Pinpoint the cell where the given text exists, returning its [X, Y] midpoint coordinate. 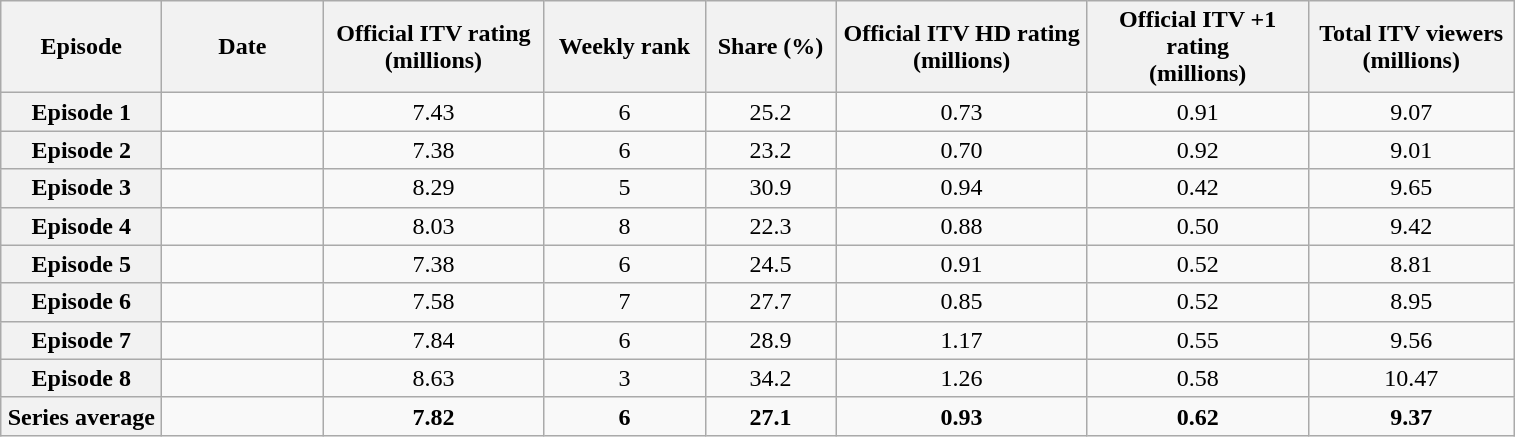
7.84 [434, 340]
Episode 3 [82, 188]
8.63 [434, 378]
Official ITV rating(millions) [434, 47]
27.1 [770, 416]
Episode 5 [82, 264]
3 [624, 378]
9.65 [1411, 188]
Episode 7 [82, 340]
7.43 [434, 112]
Series average [82, 416]
7 [624, 302]
8.81 [1411, 264]
7.82 [434, 416]
8 [624, 226]
Official ITV HD rating(millions) [962, 47]
Episode 8 [82, 378]
9.56 [1411, 340]
23.2 [770, 150]
0.62 [1198, 416]
22.3 [770, 226]
7.58 [434, 302]
Episode 6 [82, 302]
Date [242, 47]
0.42 [1198, 188]
Total ITV viewers (millions) [1411, 47]
5 [624, 188]
Episode 2 [82, 150]
Share (%) [770, 47]
0.58 [1198, 378]
0.94 [962, 188]
30.9 [770, 188]
10.47 [1411, 378]
1.17 [962, 340]
1.26 [962, 378]
Official ITV +1 rating(millions) [1198, 47]
9.07 [1411, 112]
9.01 [1411, 150]
9.42 [1411, 226]
28.9 [770, 340]
25.2 [770, 112]
0.88 [962, 226]
0.50 [1198, 226]
0.70 [962, 150]
8.95 [1411, 302]
0.85 [962, 302]
8.03 [434, 226]
Weekly rank [624, 47]
0.92 [1198, 150]
8.29 [434, 188]
0.93 [962, 416]
0.55 [1198, 340]
Episode [82, 47]
0.73 [962, 112]
34.2 [770, 378]
27.7 [770, 302]
9.37 [1411, 416]
Episode 1 [82, 112]
24.5 [770, 264]
Episode 4 [82, 226]
